From the cell containing the given text, extract its center point as (X, Y) coordinate. 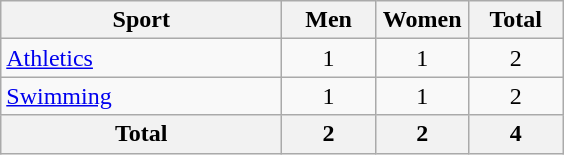
Sport (142, 20)
4 (516, 134)
Women (422, 20)
Men (329, 20)
Swimming (142, 96)
Athletics (142, 58)
